Output the [x, y] coordinate of the center of the cell containing the given text.  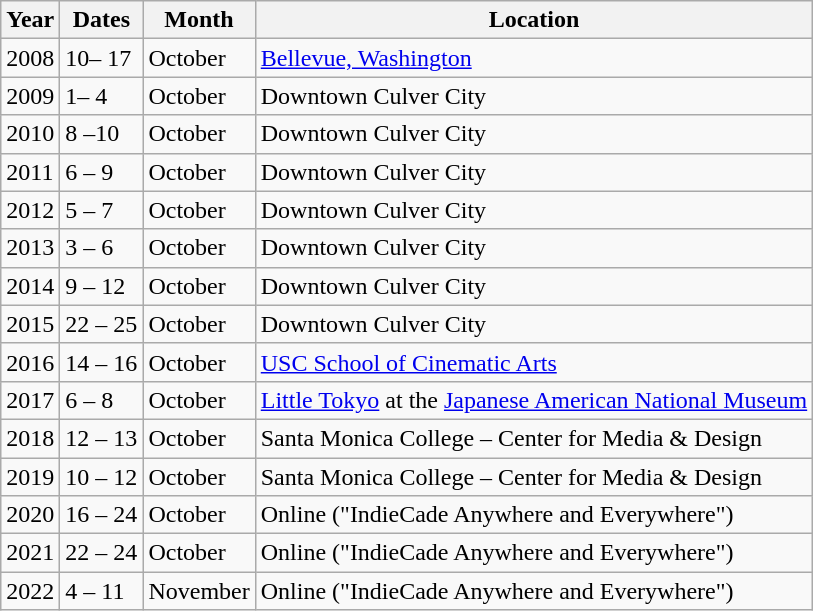
2022 [30, 591]
Location [534, 20]
Bellevue, Washington [534, 58]
Month [199, 20]
2016 [30, 362]
2019 [30, 477]
2008 [30, 58]
2013 [30, 248]
Dates [102, 20]
10– 17 [102, 58]
9 – 12 [102, 286]
2021 [30, 553]
12 – 13 [102, 438]
5 – 7 [102, 210]
2017 [30, 400]
2014 [30, 286]
22 – 24 [102, 553]
November [199, 591]
Little Tokyo at the Japanese American National Museum [534, 400]
8 –10 [102, 134]
16 – 24 [102, 515]
10 – 12 [102, 477]
14 – 16 [102, 362]
Year [30, 20]
2020 [30, 515]
2011 [30, 172]
6 – 9 [102, 172]
USC School of Cinematic Arts [534, 362]
2012 [30, 210]
2018 [30, 438]
2010 [30, 134]
2015 [30, 324]
6 – 8 [102, 400]
1– 4 [102, 96]
3 – 6 [102, 248]
22 – 25 [102, 324]
2009 [30, 96]
4 – 11 [102, 591]
